Provide the (x, y) coordinate of the cell's center where the given text is located.  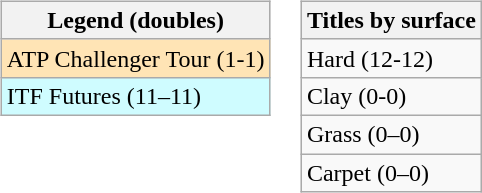
Hard (12-12) (391, 58)
Clay (0-0) (391, 96)
ATP Challenger Tour (1-1) (136, 58)
ITF Futures (11–11) (136, 96)
Legend (doubles) (136, 20)
Carpet (0–0) (391, 173)
Titles by surface (391, 20)
Grass (0–0) (391, 134)
